Detect which cell encompasses the target text, then output its (x, y) center coordinate. 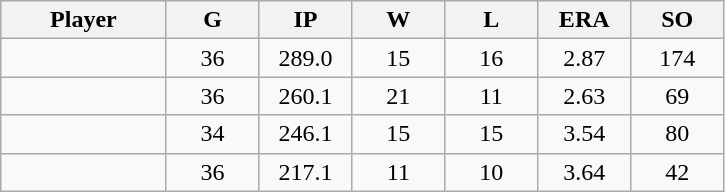
21 (398, 96)
L (492, 20)
34 (212, 134)
217.1 (306, 172)
246.1 (306, 134)
10 (492, 172)
SO (678, 20)
2.87 (584, 58)
69 (678, 96)
3.54 (584, 134)
IP (306, 20)
42 (678, 172)
G (212, 20)
3.64 (584, 172)
W (398, 20)
Player (84, 20)
80 (678, 134)
289.0 (306, 58)
2.63 (584, 96)
260.1 (306, 96)
174 (678, 58)
ERA (584, 20)
16 (492, 58)
